Extract the (x, y) coordinate from the center of the cell holding the provided text.  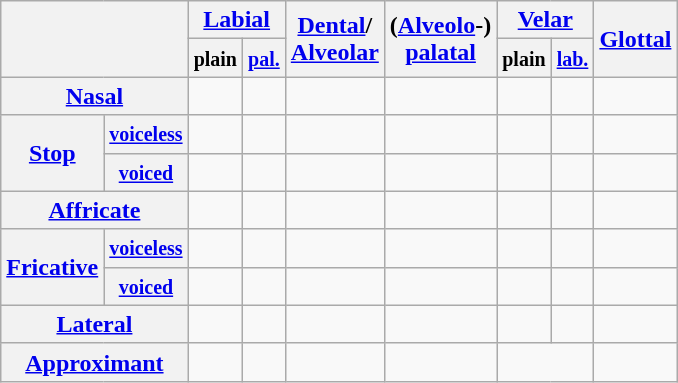
Stop (52, 153)
Lateral (94, 324)
Velar (546, 20)
pal. (264, 58)
Glottal (636, 39)
Fricative (52, 267)
Affricate (94, 210)
Labial (236, 20)
(Alveolo-)palatal (440, 39)
Approximant (94, 362)
Nasal (94, 96)
Dental/Alveolar (334, 39)
lab. (572, 58)
